Find where the given text appears and provide that cell's center as [x, y] coordinate. 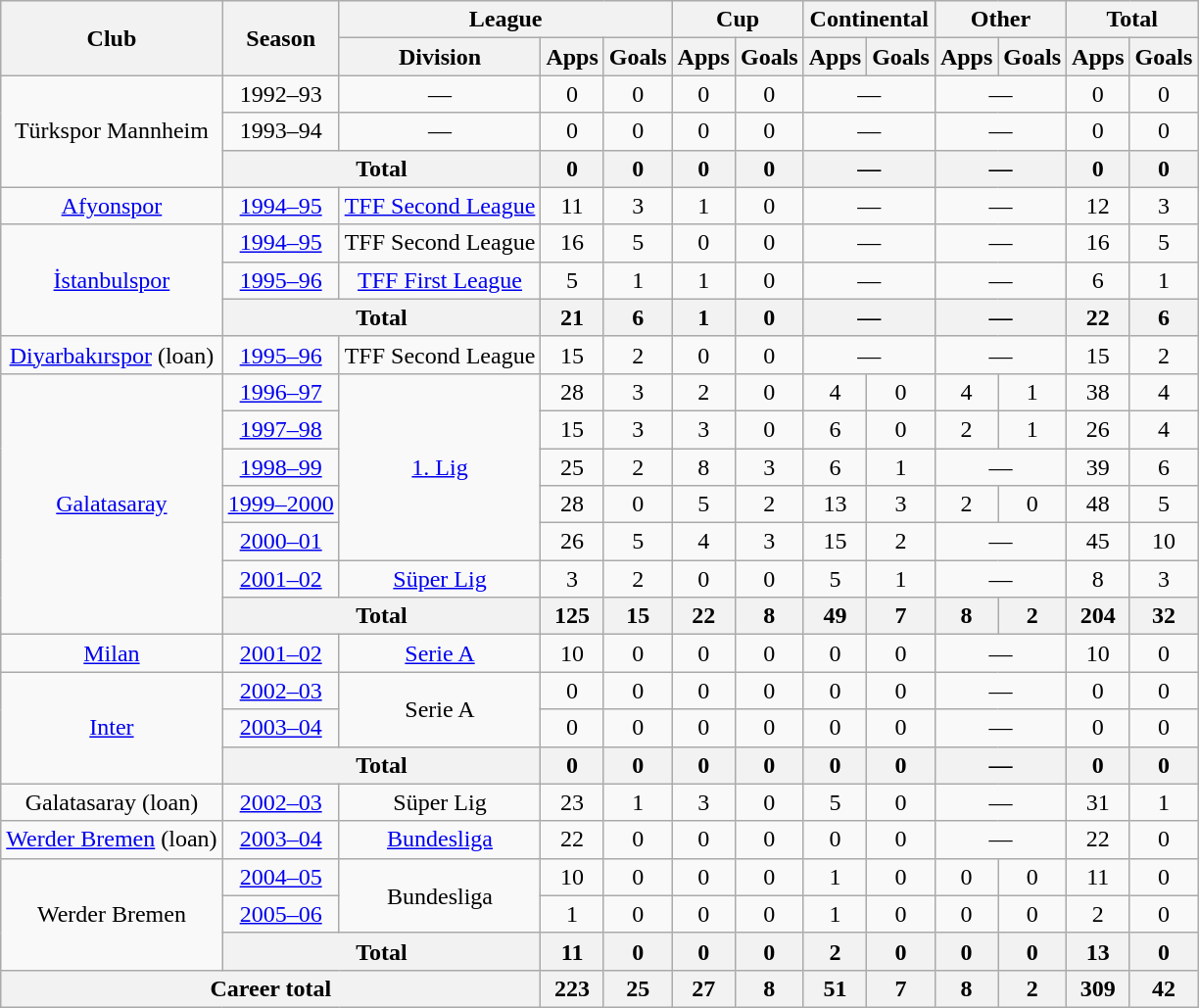
1993–94 [280, 131]
Career total [270, 988]
Other [1000, 20]
1997–98 [280, 429]
2005–06 [280, 914]
League [505, 20]
38 [1098, 392]
Afyonspor [112, 206]
42 [1164, 988]
Galatasaray [112, 504]
Werder Bremen [112, 914]
39 [1098, 467]
45 [1098, 542]
1999–2000 [280, 504]
48 [1098, 504]
51 [835, 988]
Diyarbakırspor (loan) [112, 355]
Inter [112, 728]
21 [572, 317]
1998–99 [280, 467]
Galatasaray (loan) [112, 802]
23 [572, 802]
125 [572, 616]
Cup [738, 20]
Milan [112, 653]
1992–93 [280, 94]
Türkspor Mannheim [112, 131]
2004–05 [280, 877]
27 [703, 988]
204 [1098, 616]
49 [835, 616]
İstanbulspor [112, 280]
2000–01 [280, 542]
1996–97 [280, 392]
TFF First League [440, 280]
31 [1098, 802]
1. Lig [440, 466]
32 [1164, 616]
12 [1098, 206]
309 [1098, 988]
Division [440, 57]
Continental [869, 20]
Season [280, 38]
Club [112, 38]
Werder Bremen (loan) [112, 840]
223 [572, 988]
